Search for the cell housing the specified text and yield its [X, Y] center coordinate. 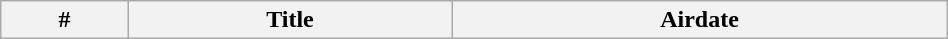
Airdate [700, 20]
# [64, 20]
Title [290, 20]
